From the cell containing the given text, extract its center point as [X, Y] coordinate. 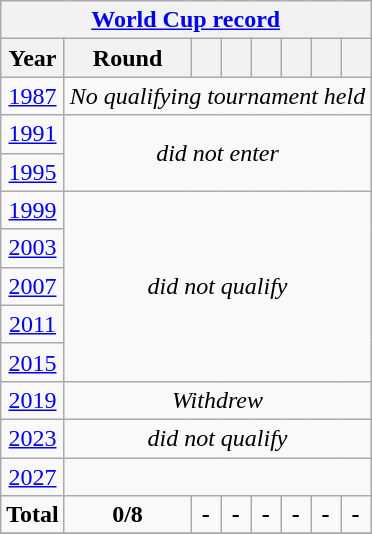
1991 [33, 134]
Total [33, 515]
No qualifying tournament held [217, 96]
2015 [33, 362]
1987 [33, 96]
2003 [33, 248]
2023 [33, 438]
Year [33, 58]
2027 [33, 477]
did not enter [217, 153]
2007 [33, 286]
1999 [33, 210]
Withdrew [217, 400]
World Cup record [186, 20]
1995 [33, 172]
2011 [33, 324]
0/8 [128, 515]
Round [128, 58]
2019 [33, 400]
